From the cell containing the given text, extract its center point as (X, Y) coordinate. 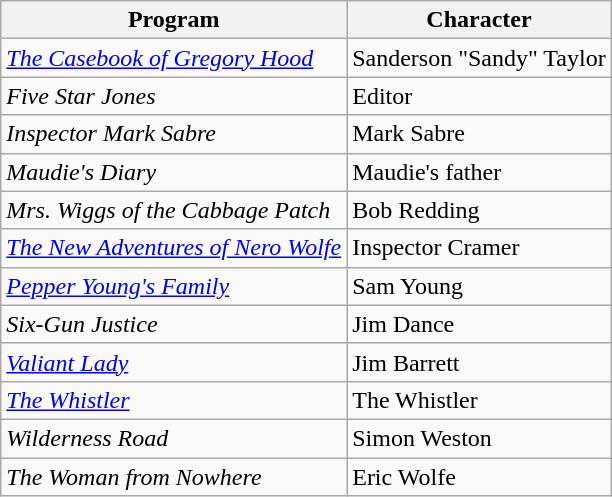
Inspector Mark Sabre (174, 134)
Bob Redding (480, 210)
Mark Sabre (480, 134)
Sam Young (480, 286)
Eric Wolfe (480, 477)
Maudie's father (480, 172)
Jim Dance (480, 324)
Pepper Young's Family (174, 286)
Simon Weston (480, 438)
Mrs. Wiggs of the Cabbage Patch (174, 210)
Five Star Jones (174, 96)
Inspector Cramer (480, 248)
Editor (480, 96)
Maudie's Diary (174, 172)
Valiant Lady (174, 362)
Program (174, 20)
Wilderness Road (174, 438)
The Woman from Nowhere (174, 477)
Jim Barrett (480, 362)
The Casebook of Gregory Hood (174, 58)
Sanderson "Sandy" Taylor (480, 58)
Six-Gun Justice (174, 324)
The New Adventures of Nero Wolfe (174, 248)
Character (480, 20)
